Identify which cell holds the provided text, then report its [X, Y] central coordinate. 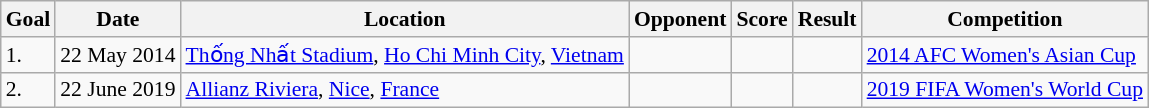
Location [405, 19]
Thống Nhất Stadium, Ho Chi Minh City, Vietnam [405, 55]
22 June 2019 [118, 90]
Date [118, 19]
Score [762, 19]
Allianz Riviera, Nice, France [405, 90]
22 May 2014 [118, 55]
Result [828, 19]
2019 FIFA Women's World Cup [1005, 90]
2014 AFC Women's Asian Cup [1005, 55]
Goal [28, 19]
2. [28, 90]
Competition [1005, 19]
Opponent [680, 19]
1. [28, 55]
